For the text-containing cell, return its midpoint in [X, Y] coordinate format. 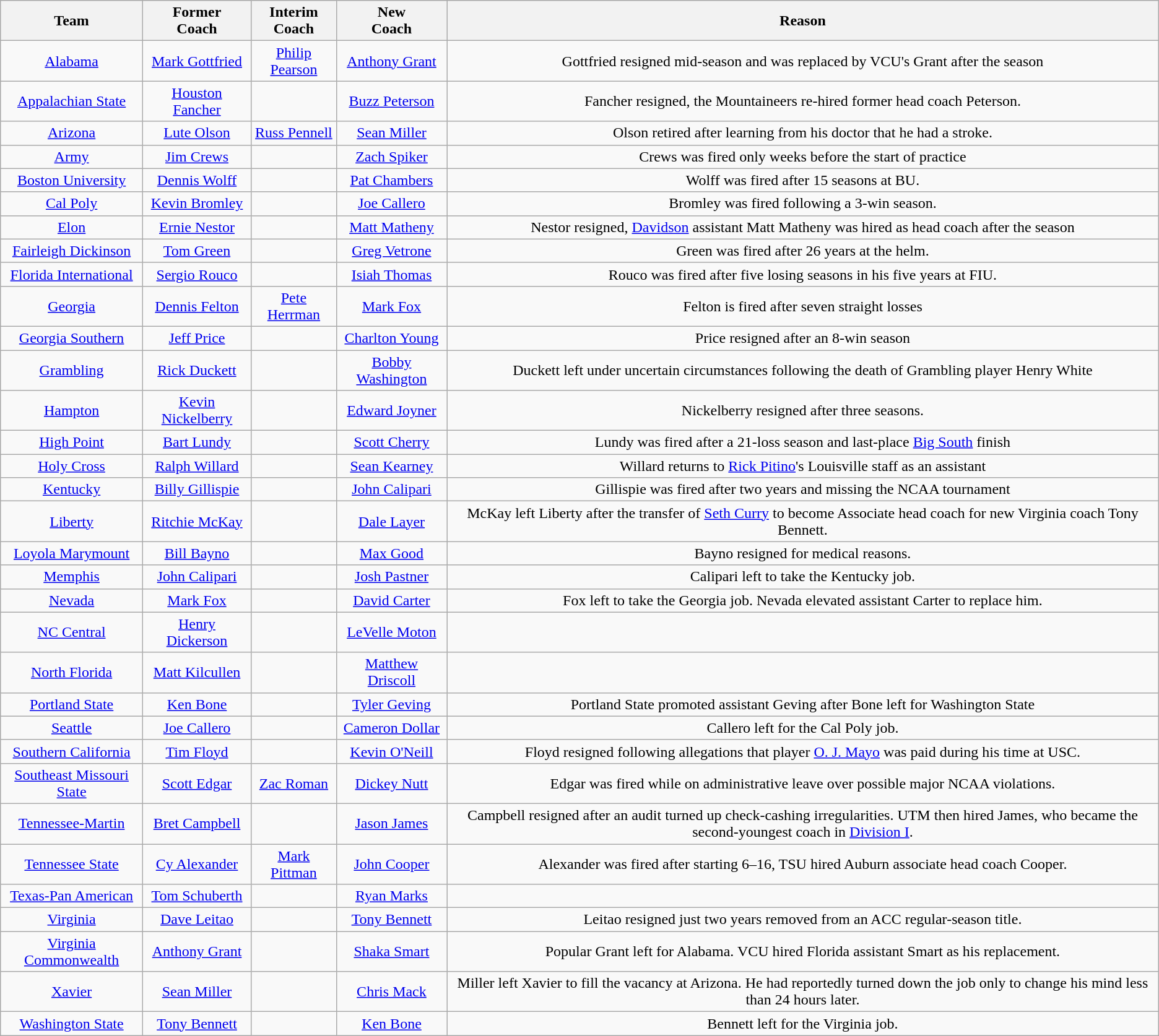
Team [72, 21]
Dave Leitao [197, 920]
Billy Gillispie [197, 490]
Pete Herrman [294, 306]
Kevin O'Neill [391, 751]
Edgar was fired while on administrative leave over possible major NCAA violations. [803, 783]
Price resigned after an 8-win season [803, 338]
Philip Pearson [294, 61]
Southern California [72, 751]
Jason James [391, 823]
Chris Mack [391, 991]
North Florida [72, 672]
Memphis [72, 577]
Arizona [72, 133]
Russ Pennell [294, 133]
Edward Joyner [391, 411]
Felton is fired after seven straight losses [803, 306]
Holy Cross [72, 466]
Sergio Rouco [197, 274]
Tim Floyd [197, 751]
Ralph Willard [197, 466]
Mark Pittman [294, 864]
Loyola Marymount [72, 553]
Willard returns to Rick Pitino's Louisville staff as an assistant [803, 466]
Dickey Nutt [391, 783]
Xavier [72, 991]
Liberty [72, 521]
Portland State [72, 704]
Dennis Wolff [197, 180]
Ryan Marks [391, 896]
NewCoach [391, 21]
Ritchie McKay [197, 521]
Tom Green [197, 251]
Gottfried resigned mid-season and was replaced by VCU's Grant after the season [803, 61]
Popular Grant left for Alabama. VCU hired Florida assistant Smart as his replacement. [803, 952]
Crews was fired only weeks before the start of practice [803, 157]
Floyd resigned following allegations that player O. J. Mayo was paid during his time at USC. [803, 751]
Olson retired after learning from his doctor that he had a stroke. [803, 133]
Hampton [72, 411]
Matt Kilcullen [197, 672]
Jeff Price [197, 338]
Boston University [72, 180]
Appalachian State [72, 101]
Kentucky [72, 490]
Tom Schuberth [197, 896]
Washington State [72, 1024]
Pat Chambers [391, 180]
NC Central [72, 632]
Elon [72, 227]
Fairleigh Dickinson [72, 251]
Henry Dickerson [197, 632]
Fancher resigned, the Mountaineers re-hired former head coach Peterson. [803, 101]
Cy Alexander [197, 864]
Nickelberry resigned after three seasons. [803, 411]
Tennessee State [72, 864]
Army [72, 157]
Lute Olson [197, 133]
Ernie Nestor [197, 227]
Scott Edgar [197, 783]
Matt Matheny [391, 227]
Tyler Geving [391, 704]
Isiah Thomas [391, 274]
Zac Roman [294, 783]
Tennessee-Martin [72, 823]
Green was fired after 26 years at the helm. [803, 251]
FormerCoach [197, 21]
McKay left Liberty after the transfer of Seth Curry to become Associate head coach for new Virginia coach Tony Bennett. [803, 521]
Reason [803, 21]
Alexander was fired after starting 6–16, TSU hired Auburn associate head coach Cooper. [803, 864]
Miller left Xavier to fill the vacancy at Arizona. He had reportedly turned down the job only to change his mind less than 24 hours later. [803, 991]
Bret Campbell [197, 823]
Max Good [391, 553]
Nevada [72, 600]
Kevin Nickelberry [197, 411]
Callero left for the Cal Poly job. [803, 728]
Cal Poly [72, 204]
Mark Gottfried [197, 61]
Virginia [72, 920]
Georgia [72, 306]
High Point [72, 442]
Alabama [72, 61]
Kevin Bromley [197, 204]
Charlton Young [391, 338]
Seattle [72, 728]
Nestor resigned, Davidson assistant Matt Matheny was hired as head coach after the season [803, 227]
Rick Duckett [197, 370]
Zach Spiker [391, 157]
Dennis Felton [197, 306]
Dale Layer [391, 521]
Duckett left under uncertain circumstances following the death of Grambling player Henry White [803, 370]
David Carter [391, 600]
LeVelle Moton [391, 632]
Buzz Peterson [391, 101]
Bennett left for the Virginia job. [803, 1024]
Texas-Pan American [72, 896]
Matthew Driscoll [391, 672]
Greg Vetrone [391, 251]
Lundy was fired after a 21-loss season and last-place Big South finish [803, 442]
Virginia Commonwealth [72, 952]
Portland State promoted assistant Geving after Bone left for Washington State [803, 704]
Bayno resigned for medical reasons. [803, 553]
John Cooper [391, 864]
Georgia Southern [72, 338]
Calipari left to take the Kentucky job. [803, 577]
Cameron Dollar [391, 728]
InterimCoach [294, 21]
Sean Kearney [391, 466]
Bart Lundy [197, 442]
Leitao resigned just two years removed from an ACC regular-season title. [803, 920]
Houston Fancher [197, 101]
Bromley was fired following a 3-win season. [803, 204]
Josh Pastner [391, 577]
Grambling [72, 370]
Bobby Washington [391, 370]
Campbell resigned after an audit turned up check-cashing irregularities. UTM then hired James, who became the second-youngest coach in Division I. [803, 823]
Shaka Smart [391, 952]
Bill Bayno [197, 553]
Southeast Missouri State [72, 783]
Florida International [72, 274]
Wolff was fired after 15 seasons at BU. [803, 180]
Jim Crews [197, 157]
Fox left to take the Georgia job. Nevada elevated assistant Carter to replace him. [803, 600]
Rouco was fired after five losing seasons in his five years at FIU. [803, 274]
Scott Cherry [391, 442]
Gillispie was fired after two years and missing the NCAA tournament [803, 490]
